From the cell containing the given text, extract its center point as [x, y] coordinate. 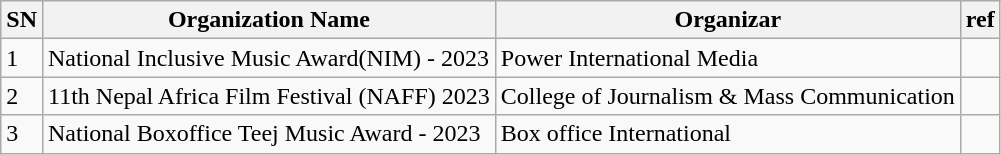
11th Nepal Africa Film Festival (NAFF) 2023 [268, 96]
3 [22, 134]
College of Journalism & Mass Communication [728, 96]
National Boxoffice Teej Music Award - 2023 [268, 134]
Power International Media [728, 58]
SN [22, 20]
Organizar [728, 20]
1 [22, 58]
ref [980, 20]
National Inclusive Music Award(NIM) - 2023 [268, 58]
2 [22, 96]
Box office International [728, 134]
Organization Name [268, 20]
